For the text-containing cell, return its midpoint in [x, y] coordinate format. 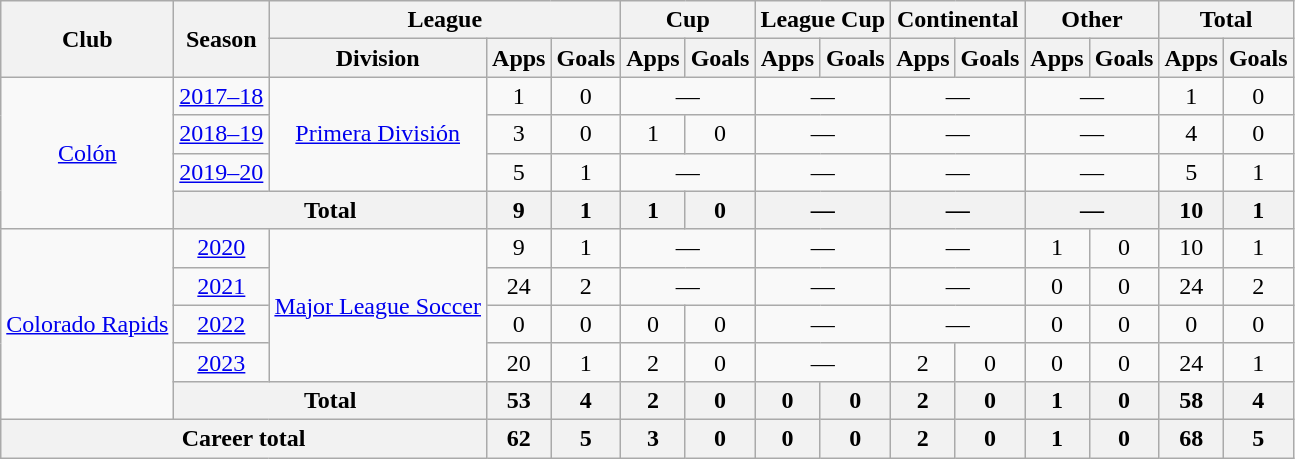
Season [222, 39]
Major League Soccer [378, 305]
Continental [958, 20]
53 [519, 400]
Other [1092, 20]
Primera División [378, 134]
62 [519, 438]
Club [88, 39]
Division [378, 58]
Career total [244, 438]
2018–19 [222, 134]
58 [1191, 400]
2017–18 [222, 96]
League [445, 20]
League Cup [823, 20]
20 [519, 362]
Colón [88, 153]
Cup [688, 20]
2022 [222, 324]
2020 [222, 248]
2021 [222, 286]
2023 [222, 362]
68 [1191, 438]
2019–20 [222, 172]
Colorado Rapids [88, 324]
